From the cell containing the given text, extract its center point as [X, Y] coordinate. 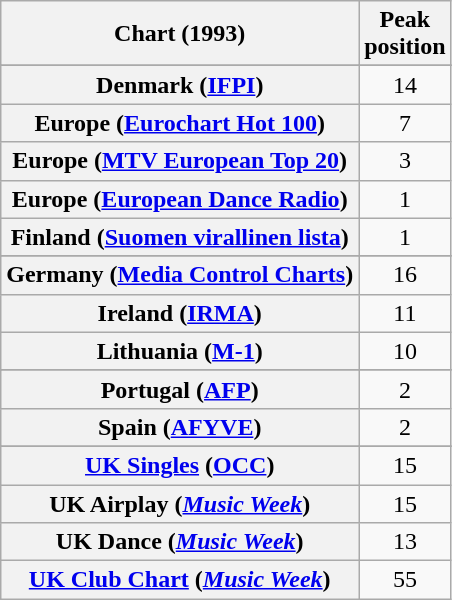
Ireland (IRMA) [180, 313]
UK Airplay (Music Week) [180, 503]
UK Club Chart (Music Week) [180, 580]
UK Dance (Music Week) [180, 542]
Spain (AFYVE) [180, 427]
14 [405, 85]
55 [405, 580]
Europe (MTV European Top 20) [180, 161]
Germany (Media Control Charts) [180, 275]
Peakposition [405, 34]
16 [405, 275]
Chart (1993) [180, 34]
Portugal (AFP) [180, 389]
Denmark (IFPI) [180, 85]
7 [405, 123]
3 [405, 161]
Lithuania (M-1) [180, 351]
13 [405, 542]
UK Singles (OCC) [180, 465]
Europe (Eurochart Hot 100) [180, 123]
11 [405, 313]
10 [405, 351]
Europe (European Dance Radio) [180, 199]
Finland (Suomen virallinen lista) [180, 237]
